Search for the cell housing the specified text and yield its [x, y] center coordinate. 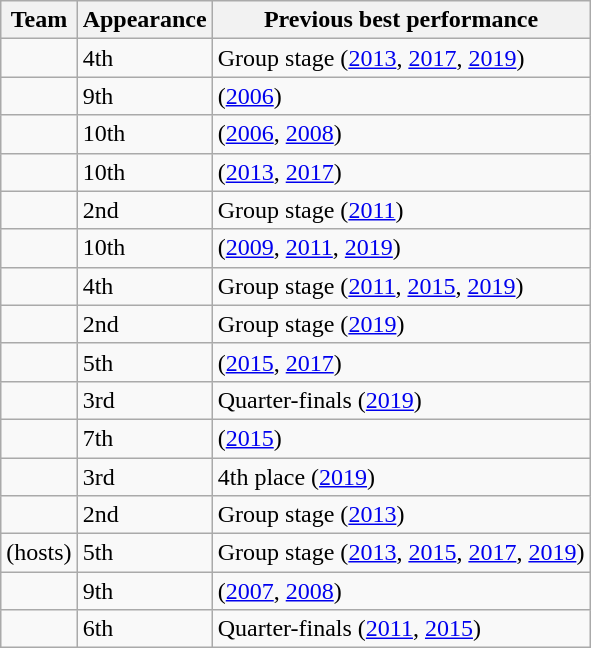
Group stage (2011) [401, 210]
(2009, 2011, 2019) [401, 248]
Quarter-finals (2011, 2015) [401, 629]
Group stage (2011, 2015, 2019) [401, 286]
Appearance [144, 20]
(2015) [401, 438]
(2013, 2017) [401, 172]
Group stage (2013, 2017, 2019) [401, 58]
4th place (2019) [401, 477]
(2015, 2017) [401, 362]
6th [144, 629]
(2006, 2008) [401, 134]
Group stage (2013) [401, 515]
(hosts) [39, 553]
Quarter-finals (2019) [401, 400]
(2006) [401, 96]
(2007, 2008) [401, 591]
7th [144, 438]
Group stage (2013, 2015, 2017, 2019) [401, 553]
Previous best performance [401, 20]
Team [39, 20]
Group stage (2019) [401, 324]
